From the cell containing the given text, extract its center point as [X, Y] coordinate. 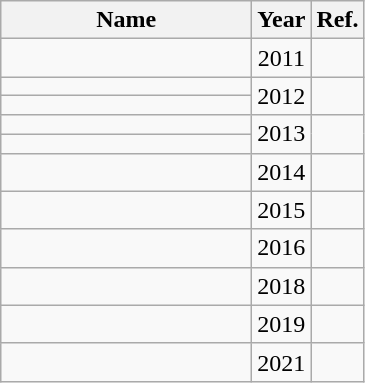
2016 [282, 248]
2012 [282, 96]
2018 [282, 286]
2015 [282, 210]
2021 [282, 362]
2013 [282, 134]
Name [126, 20]
Year [282, 20]
2011 [282, 58]
2014 [282, 172]
Ref. [338, 20]
2019 [282, 324]
